Return (x, y) of the center of cell containing provided text 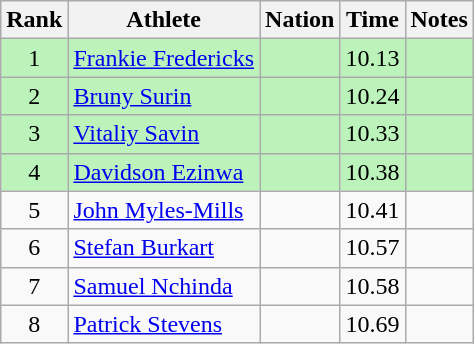
10.58 (372, 286)
3 (34, 134)
4 (34, 172)
7 (34, 286)
Time (372, 20)
Vitaliy Savin (164, 134)
Stefan Burkart (164, 248)
10.69 (372, 324)
Notes (439, 20)
10.57 (372, 248)
2 (34, 96)
Rank (34, 20)
1 (34, 58)
10.38 (372, 172)
10.41 (372, 210)
Davidson Ezinwa (164, 172)
6 (34, 248)
10.33 (372, 134)
Patrick Stevens (164, 324)
10.24 (372, 96)
John Myles-Mills (164, 210)
5 (34, 210)
8 (34, 324)
Samuel Nchinda (164, 286)
Athlete (164, 20)
Frankie Fredericks (164, 58)
Nation (300, 20)
Bruny Surin (164, 96)
10.13 (372, 58)
